Extract the [X, Y] coordinate from the center of the cell holding the provided text.  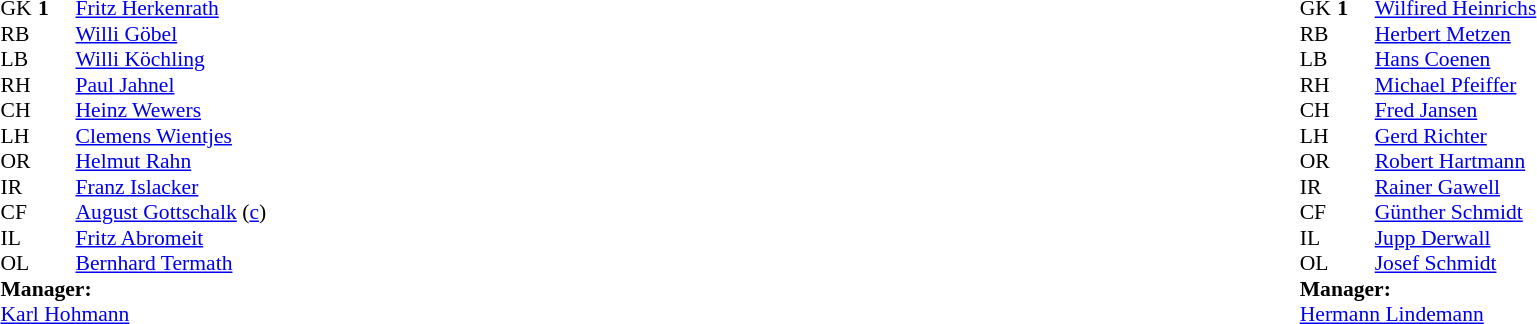
Fritz Abromeit [172, 238]
Rainer Gawell [1456, 187]
Clemens Wientjes [172, 136]
Willi Köchling [172, 59]
Herbert Metzen [1456, 34]
Michael Pfeiffer [1456, 85]
Heinz Wewers [172, 111]
Gerd Richter [1456, 136]
Robert Hartmann [1456, 161]
Jupp Derwall [1456, 238]
Josef Schmidt [1456, 263]
Hans Coenen [1456, 59]
Franz Islacker [172, 187]
August Gottschalk (c) [172, 213]
Günther Schmidt [1456, 213]
Willi Göbel [172, 34]
Bernhard Termath [172, 263]
Helmut Rahn [172, 161]
Fred Jansen [1456, 111]
Paul Jahnel [172, 85]
